For the text-containing cell, return its midpoint in (X, Y) coordinate format. 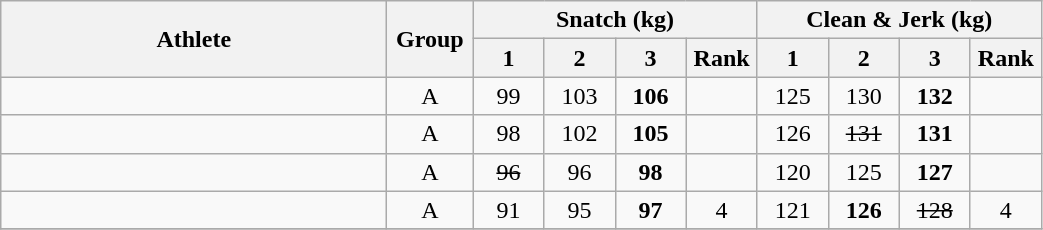
105 (650, 134)
128 (934, 210)
91 (508, 210)
130 (864, 96)
120 (792, 172)
Clean & Jerk (kg) (899, 20)
102 (580, 134)
95 (580, 210)
99 (508, 96)
Group (430, 39)
132 (934, 96)
106 (650, 96)
Snatch (kg) (615, 20)
97 (650, 210)
127 (934, 172)
121 (792, 210)
103 (580, 96)
Athlete (194, 39)
